Capture the cell that displays the provided text and extract its [x, y] central coordinate. 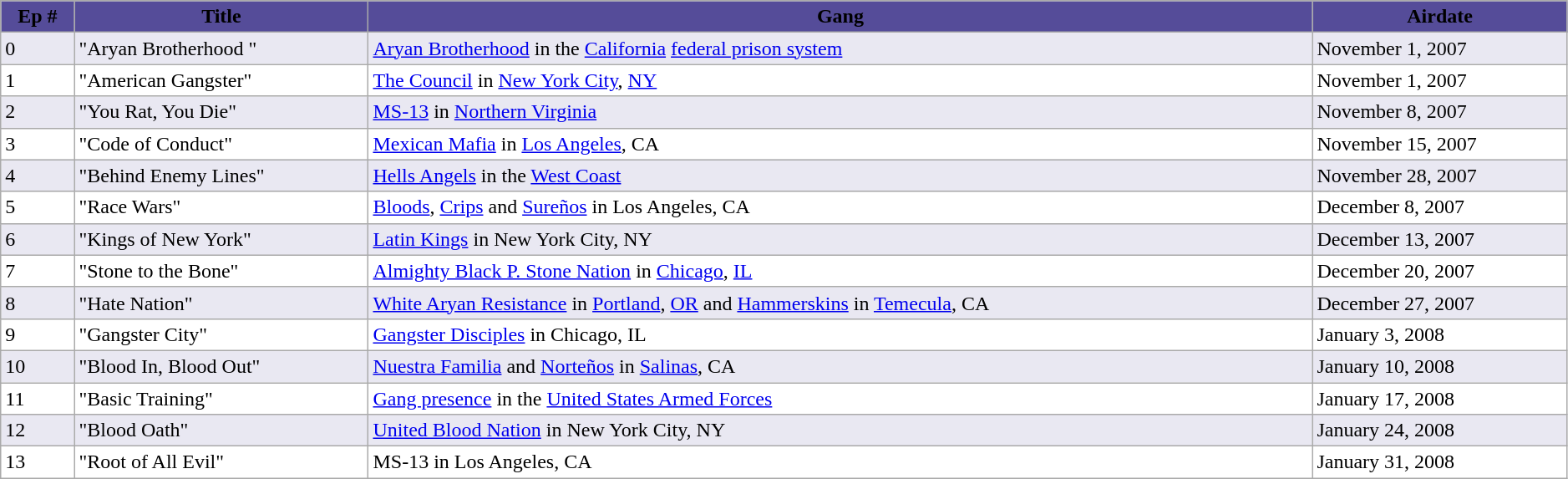
Gangster Disciples in Chicago, IL [840, 334]
United Blood Nation in New York City, NY [840, 431]
Latin Kings in New York City, NY [840, 239]
December 8, 2007 [1440, 207]
"Gangster City" [221, 334]
MS-13 in Los Angeles, CA [840, 462]
"American Gangster" [221, 80]
8 [38, 303]
November 15, 2007 [1440, 144]
January 3, 2008 [1440, 334]
Airdate [1440, 17]
4 [38, 176]
December 27, 2007 [1440, 303]
"Stone to the Bone" [221, 271]
"Behind Enemy Lines" [221, 176]
Mexican Mafia in Los Angeles, CA [840, 144]
"Basic Training" [221, 399]
Title [221, 17]
January 10, 2008 [1440, 366]
November 28, 2007 [1440, 176]
Hells Angels in the West Coast [840, 176]
11 [38, 399]
1 [38, 80]
Bloods, Crips and Sureños in Los Angeles, CA [840, 207]
December 13, 2007 [1440, 239]
Almighty Black P. Stone Nation in Chicago, IL [840, 271]
"Root of All Evil" [221, 462]
January 17, 2008 [1440, 399]
Ep # [38, 17]
Gang [840, 17]
MS-13 in Northern Virginia [840, 112]
7 [38, 271]
November 8, 2007 [1440, 112]
"Race Wars" [221, 207]
12 [38, 431]
"Aryan Brotherhood " [221, 48]
"You Rat, You Die" [221, 112]
"Blood In, Blood Out" [221, 366]
Aryan Brotherhood in the California federal prison system [840, 48]
"Code of Conduct" [221, 144]
13 [38, 462]
January 31, 2008 [1440, 462]
3 [38, 144]
"Kings of New York" [221, 239]
"Blood Oath" [221, 431]
2 [38, 112]
Nuestra Familia and Norteños in Salinas, CA [840, 366]
0 [38, 48]
White Aryan Resistance in Portland, OR and Hammerskins in Temecula, CA [840, 303]
December 20, 2007 [1440, 271]
5 [38, 207]
"Hate Nation" [221, 303]
Gang presence in the United States Armed Forces [840, 399]
6 [38, 239]
10 [38, 366]
9 [38, 334]
January 24, 2008 [1440, 431]
The Council in New York City, NY [840, 80]
